Capture the cell that displays the provided text and extract its (X, Y) central coordinate. 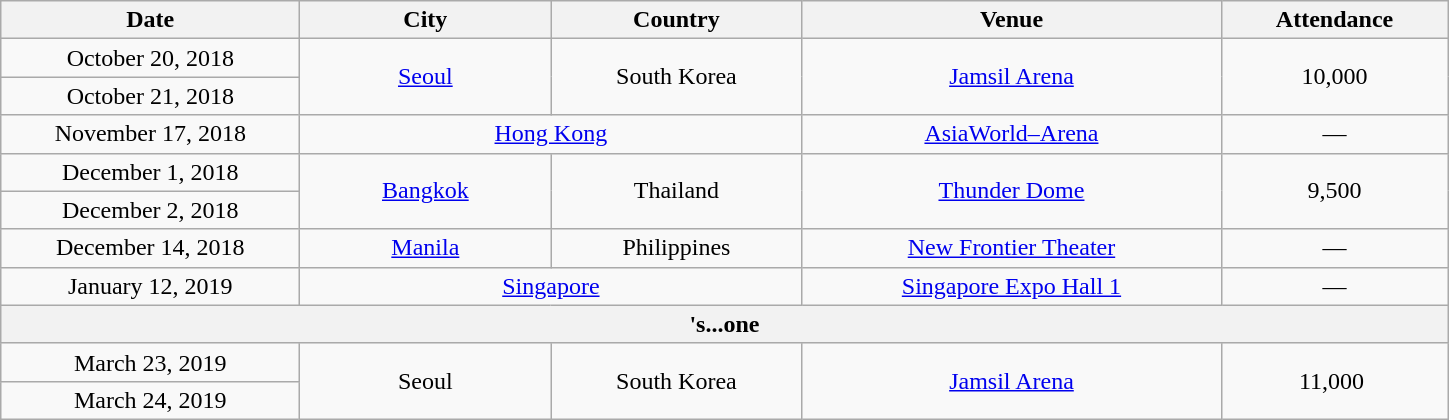
10,000 (1334, 77)
Attendance (1334, 20)
March 23, 2019 (150, 362)
Singapore (551, 286)
Singapore Expo Hall 1 (1012, 286)
March 24, 2019 (150, 400)
October 20, 2018 (150, 58)
Date (150, 20)
December 14, 2018 (150, 248)
AsiaWorld–Arena (1012, 134)
Country (676, 20)
January 12, 2019 (150, 286)
Hong Kong (551, 134)
Thailand (676, 191)
Venue (1012, 20)
December 2, 2018 (150, 210)
December 1, 2018 (150, 172)
November 17, 2018 (150, 134)
New Frontier Theater (1012, 248)
Thunder Dome (1012, 191)
Bangkok (426, 191)
October 21, 2018 (150, 96)
City (426, 20)
Manila (426, 248)
11,000 (1334, 381)
9,500 (1334, 191)
's...one (724, 324)
Philippines (676, 248)
